Capture the cell that displays the provided text and extract its [X, Y] central coordinate. 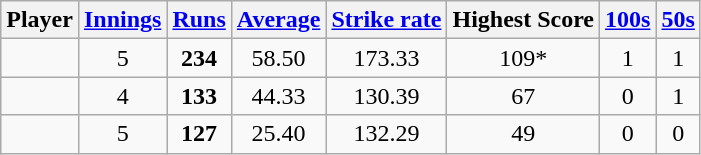
49 [524, 134]
173.33 [386, 58]
234 [199, 58]
109* [524, 58]
133 [199, 96]
130.39 [386, 96]
25.40 [278, 134]
67 [524, 96]
4 [122, 96]
44.33 [278, 96]
Innings [122, 20]
Player [40, 20]
50s [678, 20]
Highest Score [524, 20]
Runs [199, 20]
127 [199, 134]
Strike rate [386, 20]
132.29 [386, 134]
58.50 [278, 58]
Average [278, 20]
100s [628, 20]
